Capture the cell that displays the provided text and extract its (x, y) central coordinate. 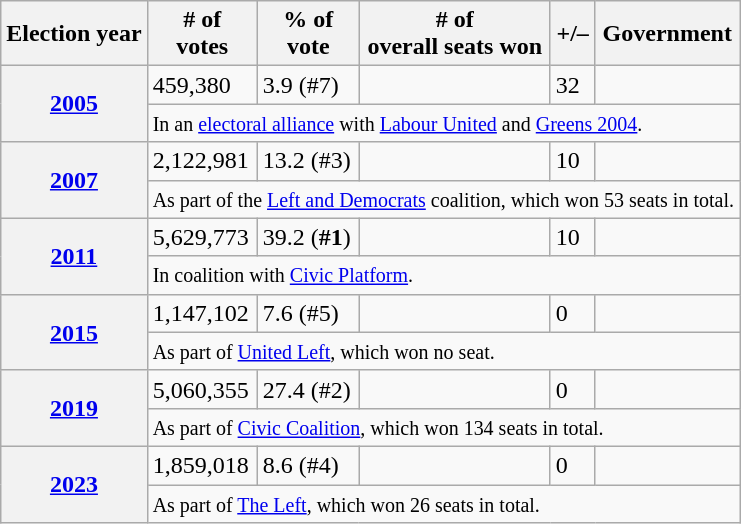
8.6 (#4) (308, 465)
2015 (74, 332)
1,859,018 (202, 465)
1,147,102 (202, 313)
5,060,355 (202, 389)
2019 (74, 408)
27.4 (#2) (308, 389)
2,122,981 (202, 161)
39.2 (#1) (308, 237)
5,629,773 (202, 237)
As part of United Left, which won no seat. (443, 351)
32 (572, 85)
# ofoverall seats won (454, 34)
2005 (74, 104)
As part of Civic Coalition, which won 134 seats in total. (443, 427)
2007 (74, 180)
Government (668, 34)
459,380 (202, 85)
As part of the Left and Democrats coalition, which won 53 seats in total. (443, 199)
13.2 (#3) (308, 161)
Election year (74, 34)
2023 (74, 484)
2011 (74, 256)
3.9 (#7) (308, 85)
In coalition with Civic Platform. (443, 275)
7.6 (#5) (308, 313)
+/– (572, 34)
# ofvotes (202, 34)
% ofvote (308, 34)
In an electoral alliance with Labour United and Greens 2004. (443, 123)
As part of The Left, which won 26 seats in total. (443, 503)
